Return the [X, Y] coordinate for the center point of the cell that contains the specified text.  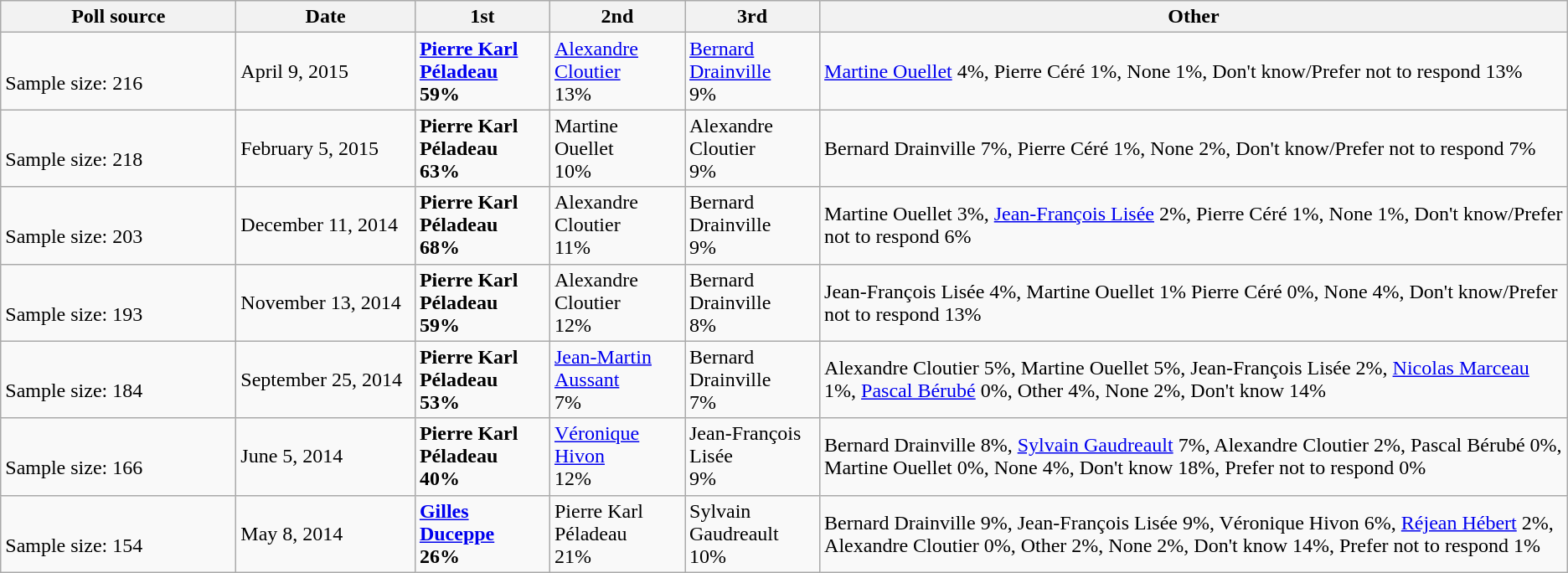
December 11, 2014 [326, 225]
Alexandre Cloutier 5%, Martine Ouellet 5%, Jean-François Lisée 2%, Nicolas Marceau 1%, Pascal Bérubé 0%, Other 4%, None 2%, Don't know 14% [1194, 379]
Sample size: 154 [119, 534]
Poll source [119, 17]
Martine Ouellet 4%, Pierre Céré 1%, None 1%, Don't know/Prefer not to respond 13% [1194, 71]
2nd [616, 17]
Alexandre Cloutier9% [752, 148]
Sample size: 203 [119, 225]
Pierre Karl Péladeau21% [616, 534]
Gilles Duceppe26% [482, 534]
May 8, 2014 [326, 534]
Jean-Martin Aussant7% [616, 379]
April 9, 2015 [326, 71]
Sample size: 216 [119, 71]
Martine Ouellet10% [616, 148]
Sylvain Gaudreault10% [752, 534]
Sample size: 218 [119, 148]
Jean-François Lisée9% [752, 457]
February 5, 2015 [326, 148]
Other [1194, 17]
Martine Ouellet 3%, Jean-François Lisée 2%, Pierre Céré 1%, None 1%, Don't know/Prefer not to respond 6% [1194, 225]
Pierre Karl Péladeau68% [482, 225]
Alexandre Cloutier12% [616, 302]
June 5, 2014 [326, 457]
Pierre Karl Péladeau63% [482, 148]
Pierre Karl Péladeau53% [482, 379]
Bernard Drainville8% [752, 302]
1st [482, 17]
Sample size: 193 [119, 302]
September 25, 2014 [326, 379]
Sample size: 166 [119, 457]
Bernard Drainville7% [752, 379]
Sample size: 184 [119, 379]
November 13, 2014 [326, 302]
Date [326, 17]
Véronique Hivon12% [616, 457]
Alexandre Cloutier11% [616, 225]
Alexandre Cloutier13% [616, 71]
3rd [752, 17]
Jean-François Lisée 4%, Martine Ouellet 1% Pierre Céré 0%, None 4%, Don't know/Prefer not to respond 13% [1194, 302]
Bernard Drainville 7%, Pierre Céré 1%, None 2%, Don't know/Prefer not to respond 7% [1194, 148]
Pierre Karl Péladeau40% [482, 457]
